Provide the [X, Y] coordinate of the cell's center where the given text is located.  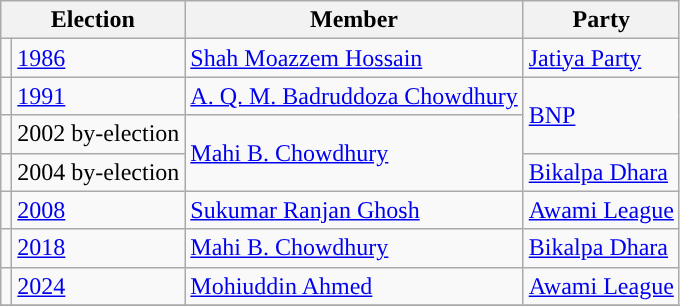
Mohiuddin Ahmed [354, 286]
Jatiya Party [601, 58]
Member [354, 20]
2004 by-election [98, 172]
2018 [98, 248]
2024 [98, 286]
2008 [98, 210]
BNP [601, 115]
1986 [98, 58]
A. Q. M. Badruddoza Chowdhury [354, 96]
Election [93, 20]
Shah Moazzem Hossain [354, 58]
Sukumar Ranjan Ghosh [354, 210]
Party [601, 20]
1991 [98, 96]
2002 by-election [98, 134]
